Extract the (x, y) coordinate from the center of the cell holding the provided text.  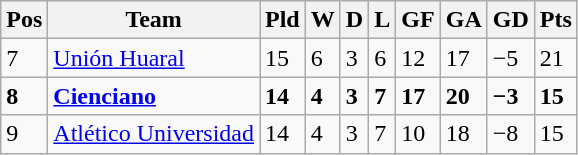
18 (464, 134)
Team (154, 20)
21 (556, 58)
−8 (510, 134)
12 (418, 58)
9 (24, 134)
Unión Huaral (154, 58)
−5 (510, 58)
D (354, 20)
20 (464, 96)
−3 (510, 96)
GD (510, 20)
Pts (556, 20)
L (382, 20)
8 (24, 96)
Atlético Universidad (154, 134)
GF (418, 20)
W (322, 20)
GA (464, 20)
Pld (283, 20)
10 (418, 134)
Cienciano (154, 96)
Pos (24, 20)
